Output the (X, Y) coordinate of the center of the cell containing the given text.  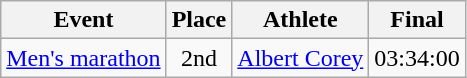
03:34:00 (417, 58)
Event (84, 20)
2nd (199, 58)
Place (199, 20)
Athlete (300, 20)
Men's marathon (84, 58)
Final (417, 20)
Albert Corey (300, 58)
